Provide the (x, y) coordinate of the cell's center where the given text is located.  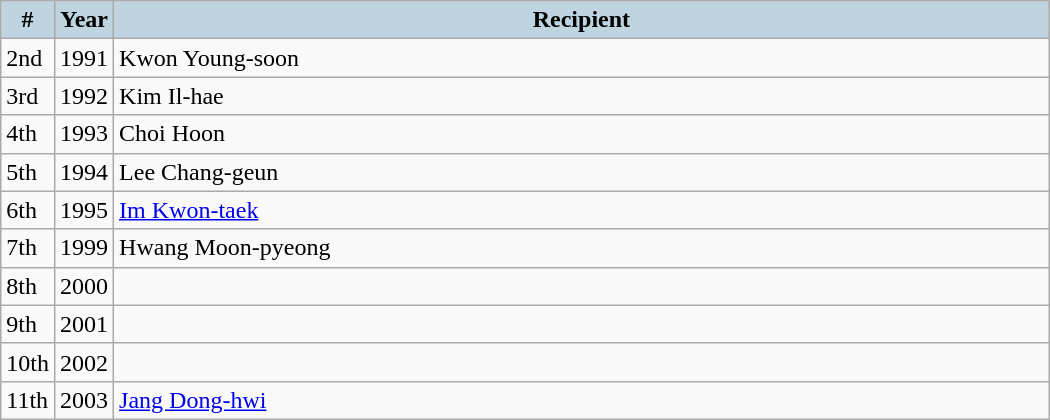
11th (28, 400)
Kim Il-hae (582, 96)
Choi Hoon (582, 134)
Year (84, 20)
Hwang Moon-pyeong (582, 248)
5th (28, 172)
1994 (84, 172)
Im Kwon-taek (582, 210)
2001 (84, 324)
1999 (84, 248)
2002 (84, 362)
3rd (28, 96)
4th (28, 134)
1995 (84, 210)
# (28, 20)
2003 (84, 400)
7th (28, 248)
Recipient (582, 20)
9th (28, 324)
2000 (84, 286)
1991 (84, 58)
6th (28, 210)
1992 (84, 96)
Kwon Young-soon (582, 58)
2nd (28, 58)
Jang Dong-hwi (582, 400)
Lee Chang-geun (582, 172)
8th (28, 286)
1993 (84, 134)
10th (28, 362)
